Capture the cell that displays the provided text and extract its (X, Y) central coordinate. 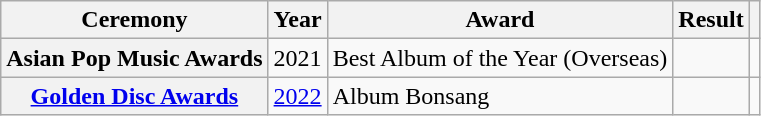
Album Bonsang (500, 96)
Award (500, 20)
2022 (298, 96)
Ceremony (134, 20)
Asian Pop Music Awards (134, 58)
Best Album of the Year (Overseas) (500, 58)
Result (711, 20)
2021 (298, 58)
Golden Disc Awards (134, 96)
Year (298, 20)
